Return (X, Y) of the center of cell containing provided text 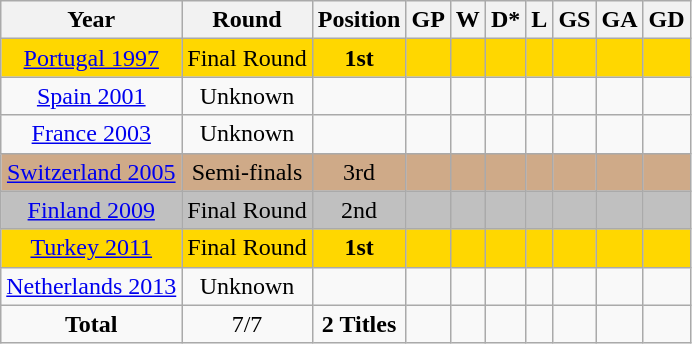
Switzerland 2005 (92, 172)
Semi-finals (247, 172)
Portugal 1997 (92, 58)
7/7 (247, 324)
W (468, 20)
Total (92, 324)
Finland 2009 (92, 210)
Round (247, 20)
GA (620, 20)
2nd (359, 210)
Turkey 2011 (92, 248)
D* (505, 20)
Position (359, 20)
Netherlands 2013 (92, 286)
3rd (359, 172)
L (540, 20)
GS (574, 20)
Year (92, 20)
France 2003 (92, 134)
2 Titles (359, 324)
Spain 2001 (92, 96)
GP (428, 20)
GD (666, 20)
